Capture the cell that displays the provided text and extract its [x, y] central coordinate. 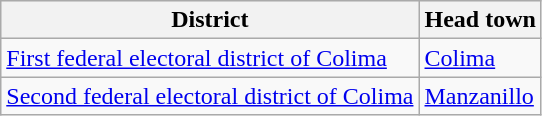
District [210, 20]
Colima [480, 58]
Manzanillo [480, 96]
Head town [480, 20]
First federal electoral district of Colima [210, 58]
Second federal electoral district of Colima [210, 96]
